Detect which cell encompasses the target text, then output its [x, y] center coordinate. 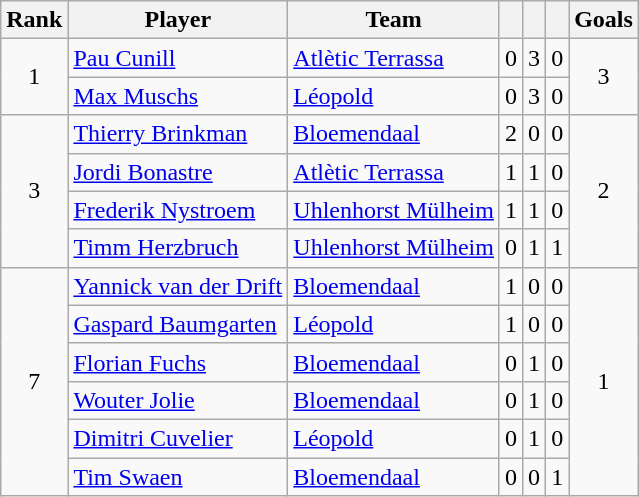
Thierry Brinkman [178, 134]
Wouter Jolie [178, 400]
Tim Swaen [178, 477]
Frederik Nystroem [178, 210]
Jordi Bonastre [178, 172]
Max Muschs [178, 96]
Goals [604, 20]
Player [178, 20]
Florian Fuchs [178, 362]
Dimitri Cuvelier [178, 438]
Rank [34, 20]
Yannick van der Drift [178, 286]
Pau Cunill [178, 58]
Gaspard Baumgarten [178, 324]
Timm Herzbruch [178, 248]
Team [394, 20]
7 [34, 381]
